Detect which cell encompasses the target text, then output its [x, y] center coordinate. 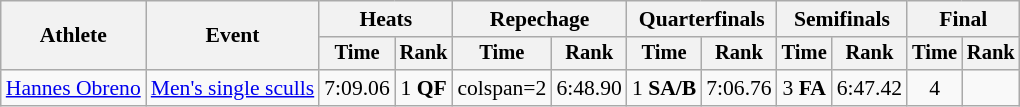
Heats [386, 19]
Repechage [540, 19]
Athlete [74, 36]
7:09.06 [356, 88]
Final [963, 19]
Quarterfinals [702, 19]
4 [934, 88]
Event [233, 36]
Hannes Obreno [74, 88]
Men's single sculls [233, 88]
6:47.42 [870, 88]
1 QF [424, 88]
7:06.76 [738, 88]
colspan=2 [502, 88]
1 SA/B [664, 88]
3 FA [804, 88]
6:48.90 [588, 88]
Semifinals [842, 19]
